Identify which cell holds the provided text, then report its [x, y] central coordinate. 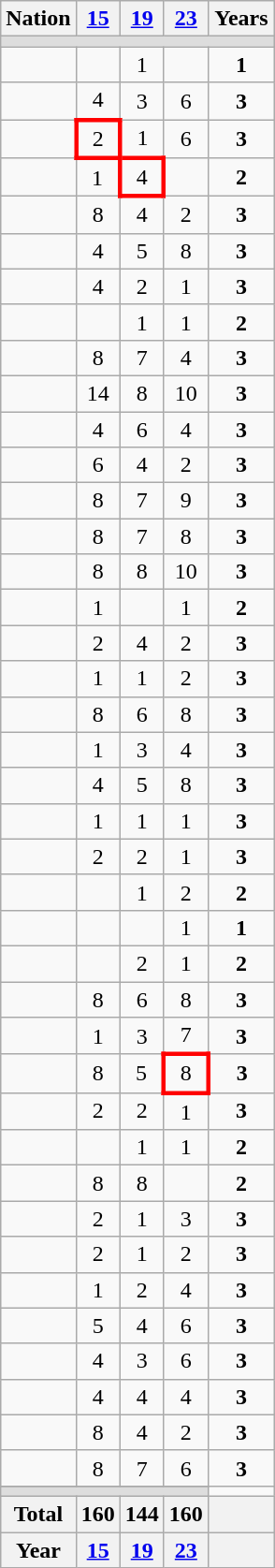
Years [241, 19]
Total [38, 1514]
Nation [38, 19]
Year [38, 1549]
14 [97, 393]
9 [185, 501]
144 [142, 1514]
